Pinpoint the cell where the given text exists, returning its (X, Y) midpoint coordinate. 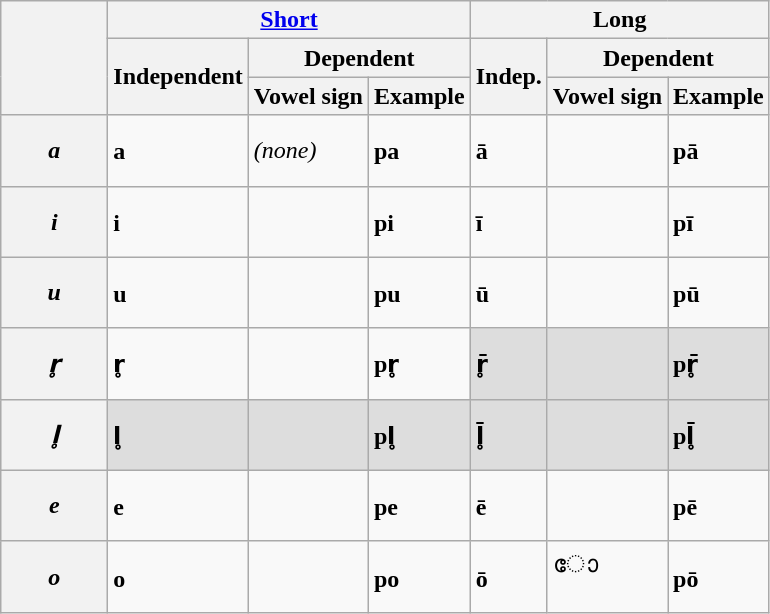
ō (508, 576)
Short (289, 20)
pu (419, 292)
pr̥̄ (719, 364)
ā (508, 150)
l̥̄ (508, 434)
pa (419, 150)
pō (719, 576)
pū (719, 292)
r̥̄ (508, 364)
pr̥ (419, 364)
po (419, 576)
Indep. (508, 77)
pē (719, 506)
pe (419, 506)
ോ (607, 576)
(none) (308, 150)
pī (719, 222)
pl̥ (419, 434)
ē (508, 506)
pi (419, 222)
Independent (178, 77)
ī (508, 222)
pl̥̄ (719, 434)
pā (719, 150)
Long (620, 20)
ū (508, 292)
